Provide the (x, y) coordinate of the cell's center where the given text is located.  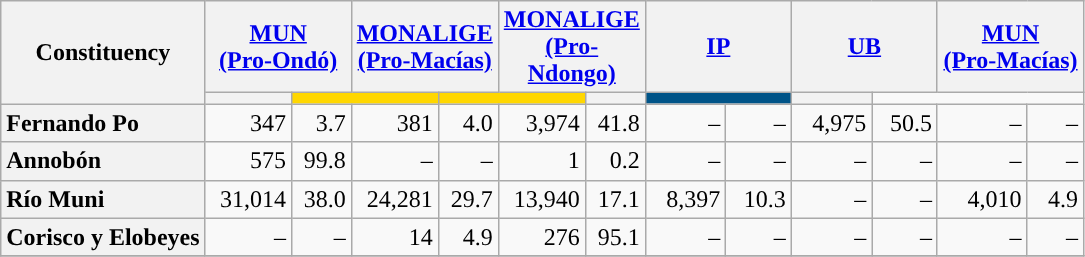
Annobón (103, 161)
3.7 (322, 123)
10.3 (759, 199)
8,397 (685, 199)
4,010 (982, 199)
4.0 (468, 123)
38.0 (322, 199)
276 (542, 237)
1 (542, 161)
4,975 (831, 123)
381 (394, 123)
13,940 (542, 199)
17.1 (615, 199)
24,281 (394, 199)
347 (248, 123)
Corisco y Elobeyes (103, 237)
14 (394, 237)
3,974 (542, 123)
575 (248, 161)
99.8 (322, 161)
Constituency (103, 52)
MUN(Pro-Ondó) (278, 47)
41.8 (615, 123)
MUN(Pro-Macías) (1010, 47)
MONALIGE (Pro-Macías) (424, 47)
29.7 (468, 199)
UB (864, 47)
0.2 (615, 161)
31,014 (248, 199)
MONALIGE (Pro-Ndongo) (572, 47)
IP (718, 47)
95.1 (615, 237)
50.5 (905, 123)
Río Muni (103, 199)
Fernando Po (103, 123)
